From the cell containing the given text, extract its center point as (x, y) coordinate. 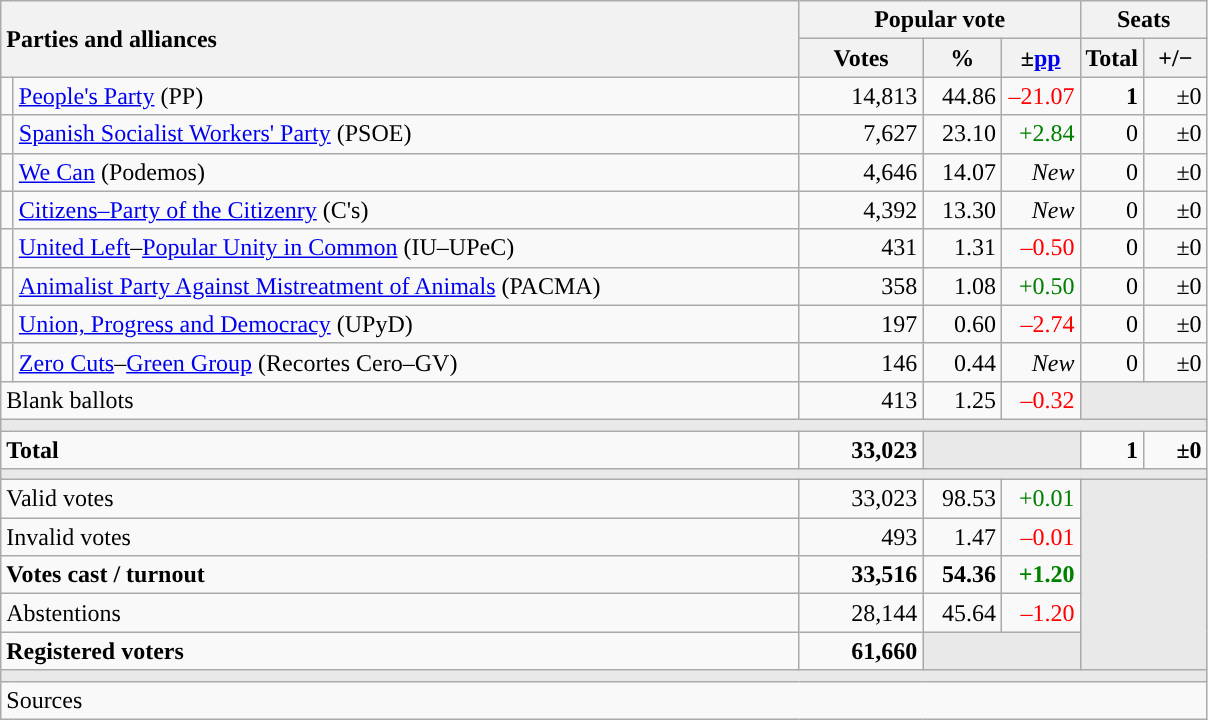
1.25 (962, 400)
1.31 (962, 248)
54.36 (962, 575)
44.86 (962, 96)
Zero Cuts–Green Group (Recortes Cero–GV) (406, 362)
0.44 (962, 362)
Popular vote (940, 20)
Blank ballots (400, 400)
7,627 (861, 134)
–1.20 (1040, 613)
1.47 (962, 537)
431 (861, 248)
14.07 (962, 172)
Votes (861, 58)
197 (861, 324)
13.30 (962, 210)
14,813 (861, 96)
Abstentions (400, 613)
Invalid votes (400, 537)
28,144 (861, 613)
+0.01 (1040, 499)
±pp (1040, 58)
23.10 (962, 134)
146 (861, 362)
% (962, 58)
People's Party (PP) (406, 96)
358 (861, 286)
0.60 (962, 324)
33,516 (861, 575)
45.64 (962, 613)
Valid votes (400, 499)
98.53 (962, 499)
–0.50 (1040, 248)
413 (861, 400)
Seats (1144, 20)
Citizens–Party of the Citizenry (C's) (406, 210)
United Left–Popular Unity in Common (IU–UPeC) (406, 248)
493 (861, 537)
4,392 (861, 210)
–21.07 (1040, 96)
1.08 (962, 286)
4,646 (861, 172)
+1.20 (1040, 575)
Votes cast / turnout (400, 575)
Registered voters (400, 651)
Spanish Socialist Workers' Party (PSOE) (406, 134)
+0.50 (1040, 286)
Parties and alliances (400, 39)
+/− (1176, 58)
–2.74 (1040, 324)
Union, Progress and Democracy (UPyD) (406, 324)
+2.84 (1040, 134)
Sources (604, 700)
–0.32 (1040, 400)
–0.01 (1040, 537)
61,660 (861, 651)
We Can (Podemos) (406, 172)
Animalist Party Against Mistreatment of Animals (PACMA) (406, 286)
